Locate the cell with the specified text and output its [X, Y] center coordinate. 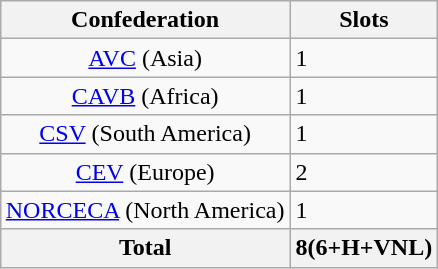
Total [145, 248]
CEV (Europe) [145, 172]
Slots [364, 20]
8(6+H+VNL) [364, 248]
CSV (South America) [145, 134]
2 [364, 172]
AVC (Asia) [145, 58]
CAVB (Africa) [145, 96]
NORCECA (North America) [145, 210]
Confederation [145, 20]
